Output the (x, y) coordinate of the center of the cell containing the given text.  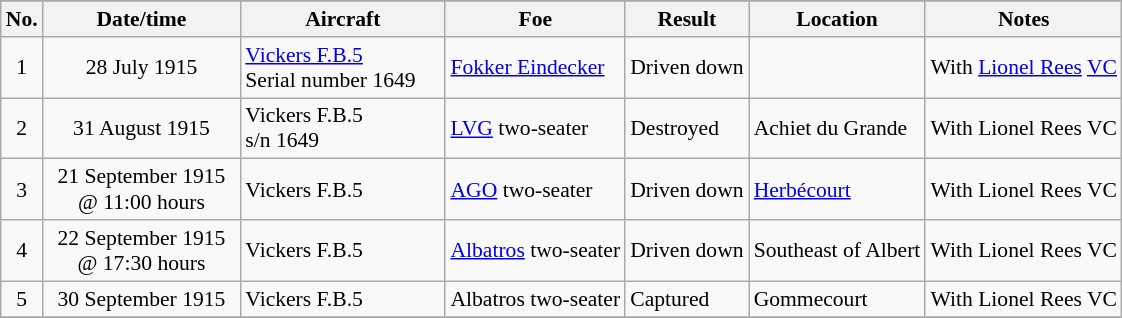
3 (22, 190)
5 (22, 299)
31 August 1915 (142, 128)
2 (22, 128)
Vickers F.B.5Serial number 1649 (342, 68)
LVG two-seater (535, 128)
Foe (535, 19)
AGO two-seater (535, 190)
Captured (686, 299)
Destroyed (686, 128)
Achiet du Grande (838, 128)
Location (838, 19)
Notes (1024, 19)
Date/time (142, 19)
Aircraft (342, 19)
4 (22, 250)
28 July 1915 (142, 68)
Vickers F.B.5s/n 1649 (342, 128)
30 September 1915 (142, 299)
1 (22, 68)
Herbécourt (838, 190)
Southeast of Albert (838, 250)
Fokker Eindecker (535, 68)
22 September 1915@ 17:30 hours (142, 250)
Gommecourt (838, 299)
21 September 1915@ 11:00 hours (142, 190)
No. (22, 19)
Result (686, 19)
